Scan for the cell matching the given text and deliver its (X, Y) coordinate at center. 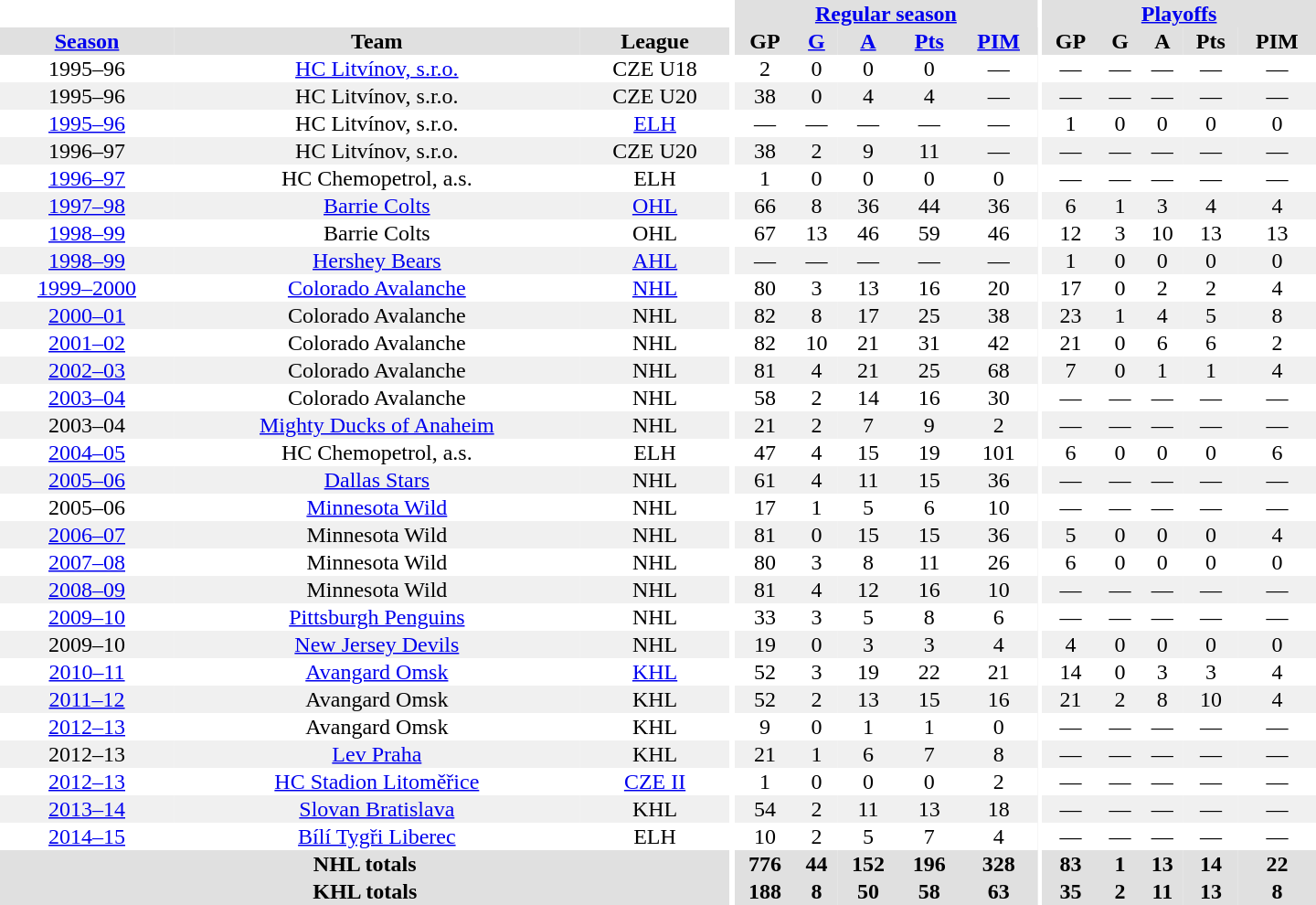
35 (1070, 891)
20 (998, 288)
Team (377, 41)
66 (766, 206)
33 (766, 617)
Pittsburgh Penguins (377, 617)
2001–02 (87, 343)
2014–15 (87, 836)
61 (766, 480)
Mighty Ducks of Anaheim (377, 425)
1997–98 (87, 206)
Season (87, 41)
KHL totals (365, 891)
Regular season (886, 14)
63 (998, 891)
League (655, 41)
23 (1070, 315)
2013–14 (87, 809)
NHL totals (365, 864)
68 (998, 370)
Playoffs (1179, 14)
Slovan Bratislava (377, 809)
196 (929, 864)
50 (868, 891)
188 (766, 891)
83 (1070, 864)
2000–01 (87, 315)
New Jersey Devils (377, 644)
47 (766, 452)
2010–11 (87, 672)
776 (766, 864)
2006–07 (87, 535)
2002–03 (87, 370)
42 (998, 343)
67 (766, 233)
Lev Praha (377, 754)
26 (998, 562)
HC Stadion Litoměřice (377, 782)
1999–2000 (87, 288)
31 (929, 343)
2004–05 (87, 452)
2007–08 (87, 562)
2008–09 (87, 590)
Hershey Bears (377, 261)
CZE U18 (655, 69)
152 (868, 864)
30 (998, 398)
CZE II (655, 782)
Dallas Stars (377, 480)
AHL (655, 261)
101 (998, 452)
328 (998, 864)
54 (766, 809)
18 (998, 809)
59 (929, 233)
Bílí Tygři Liberec (377, 836)
2011–12 (87, 699)
